For the text-containing cell, return its midpoint in (X, Y) coordinate format. 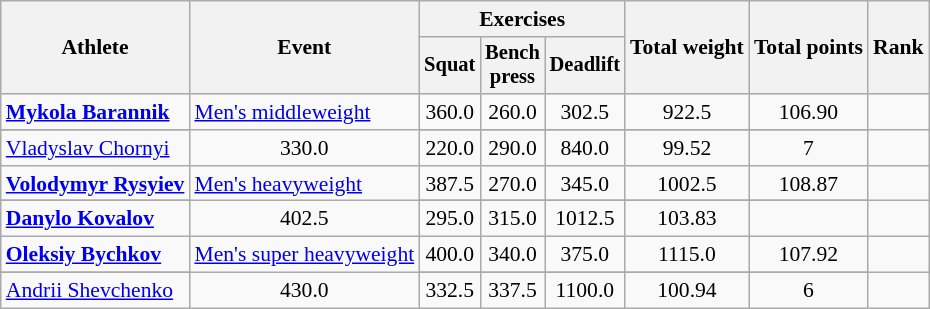
290.0 (512, 148)
108.87 (808, 184)
7 (808, 148)
Vladyslav Chornyi (96, 148)
430.0 (304, 291)
1100.0 (585, 291)
Event (304, 48)
1115.0 (687, 255)
302.5 (585, 112)
922.5 (687, 112)
332.5 (450, 291)
840.0 (585, 148)
387.5 (450, 184)
402.5 (304, 219)
106.90 (808, 112)
330.0 (304, 148)
400.0 (450, 255)
Athlete (96, 48)
Exercises (522, 19)
345.0 (585, 184)
Volodymyr Rysyiev (96, 184)
337.5 (512, 291)
360.0 (450, 112)
315.0 (512, 219)
1002.5 (687, 184)
Mykola Barannik (96, 112)
295.0 (450, 219)
270.0 (512, 184)
Deadlift (585, 66)
Squat (450, 66)
Oleksiy Bychkov (96, 255)
Andrii Shevchenko (96, 291)
340.0 (512, 255)
Men's middleweight (304, 112)
Danylo Kovalov (96, 219)
Rank (898, 48)
Men's super heavyweight (304, 255)
Benchpress (512, 66)
Total weight (687, 48)
260.0 (512, 112)
100.94 (687, 291)
103.83 (687, 219)
220.0 (450, 148)
375.0 (585, 255)
1012.5 (585, 219)
6 (808, 291)
Total points (808, 48)
107.92 (808, 255)
99.52 (687, 148)
Men's heavyweight (304, 184)
